Detect which cell encompasses the target text, then output its [x, y] center coordinate. 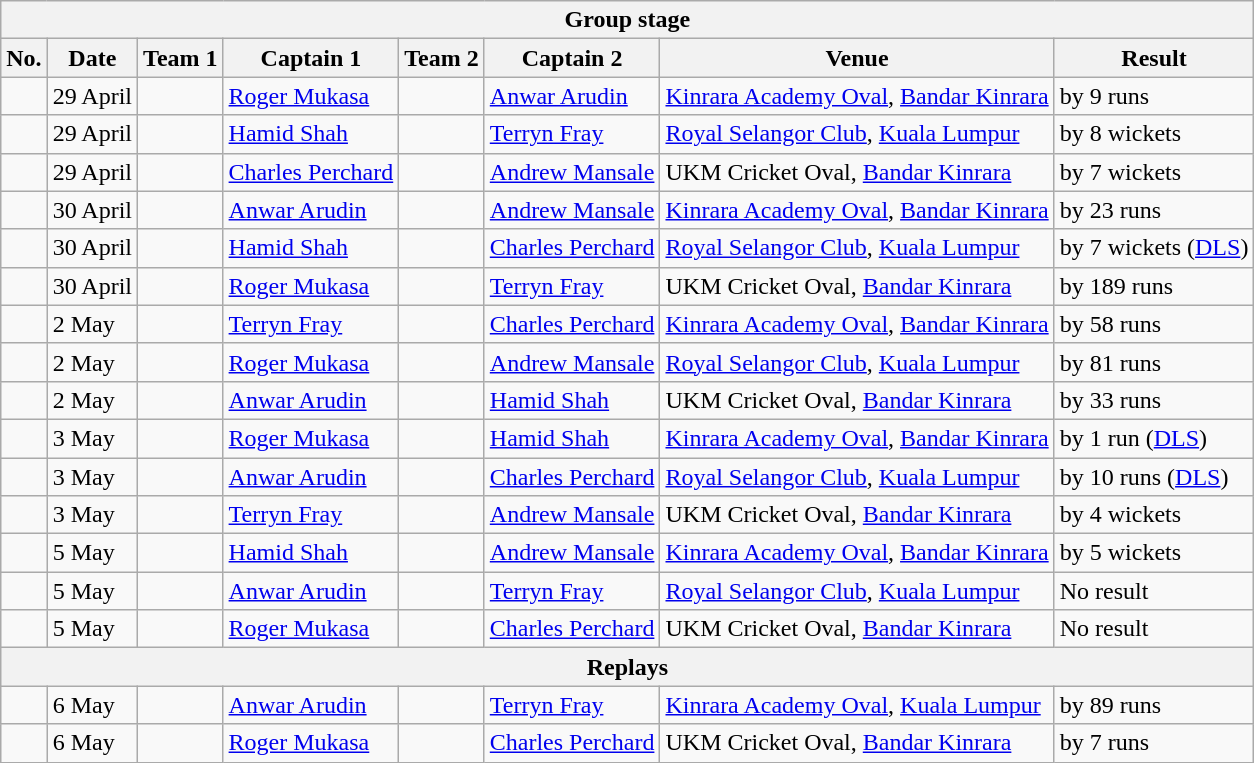
Captain 2 [572, 58]
by 9 runs [1154, 96]
by 58 runs [1154, 324]
Date [92, 58]
Team 2 [442, 58]
by 7 wickets (DLS) [1154, 248]
by 1 run (DLS) [1154, 438]
by 89 runs [1154, 705]
by 7 wickets [1154, 172]
by 7 runs [1154, 743]
Result [1154, 58]
by 189 runs [1154, 286]
Kinrara Academy Oval, Kuala Lumpur [857, 705]
by 8 wickets [1154, 134]
by 33 runs [1154, 400]
by 23 runs [1154, 210]
Venue [857, 58]
Captain 1 [311, 58]
by 10 runs (DLS) [1154, 477]
by 5 wickets [1154, 553]
Team 1 [181, 58]
by 81 runs [1154, 362]
Group stage [628, 20]
by 4 wickets [1154, 515]
No. [24, 58]
Replays [628, 667]
